Identify which cell holds the provided text, then report its [x, y] central coordinate. 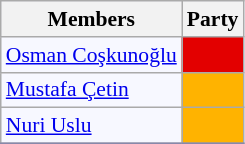
Nuri Uslu [92, 126]
Party [213, 19]
Mustafa Çetin [92, 90]
Members [92, 19]
Osman Coşkunoğlu [92, 55]
